Output the [x, y] coordinate of the center of the cell containing the given text.  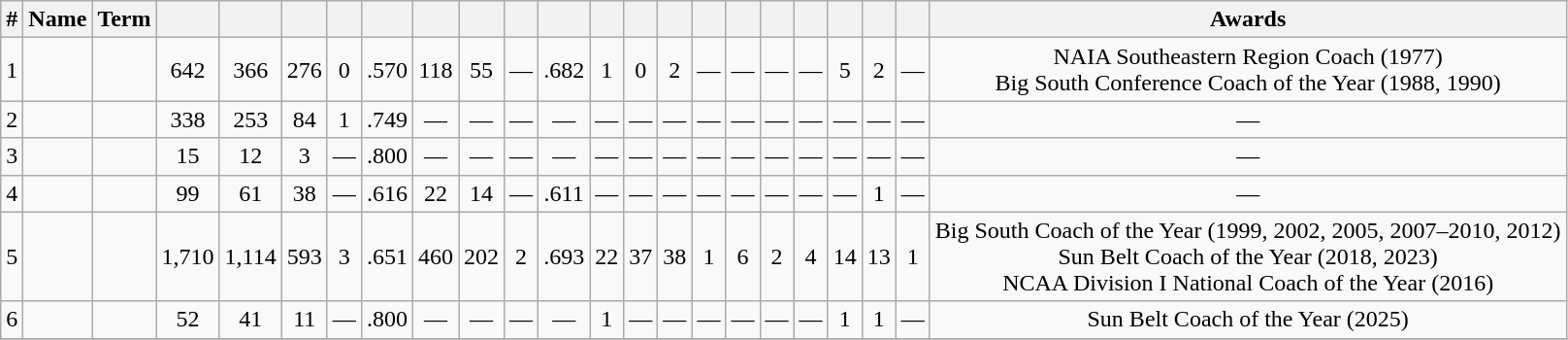
460 [435, 256]
99 [188, 193]
338 [188, 119]
37 [640, 256]
.749 [386, 119]
276 [305, 70]
202 [481, 256]
61 [250, 193]
12 [250, 156]
118 [435, 70]
Awards [1248, 19]
1,710 [188, 256]
55 [481, 70]
366 [250, 70]
1,114 [250, 256]
.570 [386, 70]
.682 [565, 70]
Sun Belt Coach of the Year (2025) [1248, 320]
.616 [386, 193]
253 [250, 119]
642 [188, 70]
.651 [386, 256]
52 [188, 320]
84 [305, 119]
593 [305, 256]
15 [188, 156]
# [12, 19]
Term [124, 19]
41 [250, 320]
11 [305, 320]
Name [58, 19]
13 [879, 256]
NAIA Southeastern Region Coach (1977)Big South Conference Coach of the Year (1988, 1990) [1248, 70]
.611 [565, 193]
.693 [565, 256]
